Determine the [X, Y] coordinate at the center of the cell enclosing the given text.  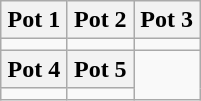
Pot 2 [100, 20]
Pot 4 [34, 69]
Pot 5 [100, 69]
Pot 1 [34, 20]
Pot 3 [167, 20]
